Identify which cell holds the provided text, then report its [X, Y] central coordinate. 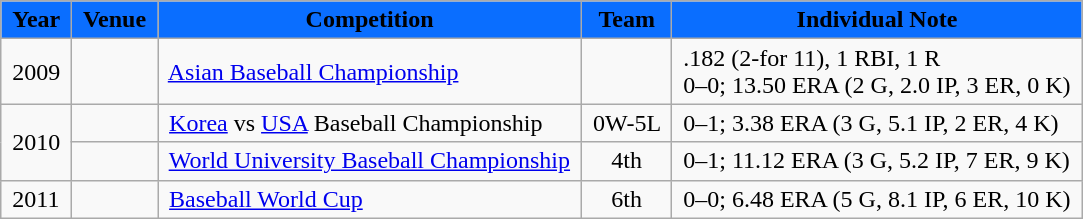
2011 [36, 199]
Asian Baseball Championship [370, 72]
Korea vs USA Baseball Championship [370, 123]
0W-5L [627, 123]
6th [627, 199]
Year [36, 20]
0–1; 3.38 ERA (3 G, 5.1 IP, 2 ER, 4 K) [877, 123]
World University Baseball Championship [370, 161]
Individual Note [877, 20]
Baseball World Cup [370, 199]
Team [627, 20]
4th [627, 161]
0–1; 11.12 ERA (3 G, 5.2 IP, 7 ER, 9 K) [877, 161]
Competition [370, 20]
.182 (2-for 11), 1 RBI, 1 R 0–0; 13.50 ERA (2 G, 2.0 IP, 3 ER, 0 K) [877, 72]
2009 [36, 72]
Venue [115, 20]
2010 [36, 142]
0–0; 6.48 ERA (5 G, 8.1 IP, 6 ER, 10 K) [877, 199]
